For the text-containing cell, return its midpoint in (x, y) coordinate format. 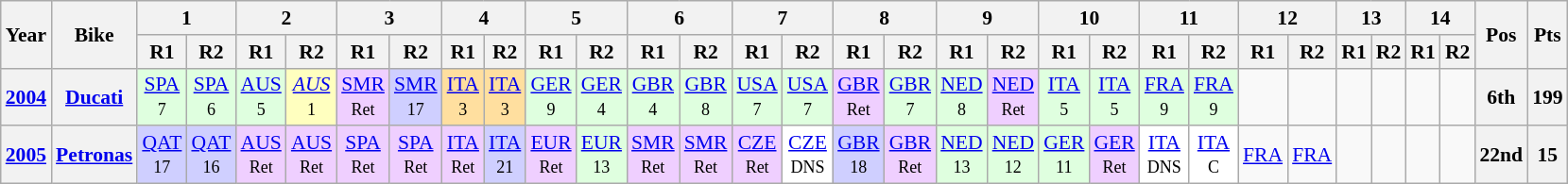
Petronas (95, 155)
11 (1189, 18)
4 (484, 18)
GBR8 (706, 96)
NED12 (1013, 155)
GERRet (1113, 155)
SPA7 (162, 96)
22nd (1501, 155)
9 (987, 18)
GER11 (1064, 155)
5 (577, 18)
2005 (26, 155)
ITARet (463, 155)
AUS1 (312, 96)
2004 (26, 96)
QAT16 (211, 155)
AUS5 (261, 96)
2 (287, 18)
GBR4 (653, 96)
Pts (1548, 34)
ITADNS (1164, 155)
7 (783, 18)
GBR7 (911, 96)
GER4 (601, 96)
ITA21 (505, 155)
NEDRet (1013, 96)
Ducati (95, 96)
ITAC (1214, 155)
3 (389, 18)
NED13 (961, 155)
CZERet (756, 155)
6th (1501, 96)
10 (1089, 18)
CZEDNS (807, 155)
12 (1287, 18)
GER9 (550, 96)
GBR18 (858, 155)
SMR17 (416, 96)
15 (1548, 155)
14 (1440, 18)
199 (1548, 96)
Bike (95, 34)
6 (679, 18)
Year (26, 34)
13 (1370, 18)
1 (186, 18)
EURRet (550, 155)
8 (885, 18)
QAT17 (162, 155)
SPA6 (211, 96)
EUR13 (601, 155)
Pos (1501, 34)
NED8 (961, 96)
